Extract the (X, Y) coordinate from the center of the cell holding the provided text.  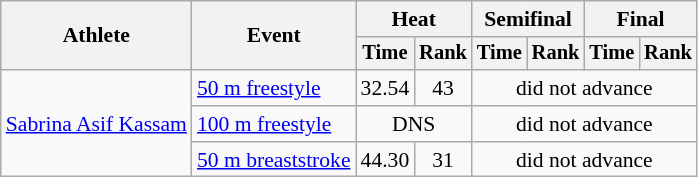
50 m freestyle (274, 88)
DNS (414, 124)
Final (640, 19)
Sabrina Asif Kassam (96, 124)
32.54 (386, 88)
43 (443, 88)
Event (274, 36)
Athlete (96, 36)
100 m freestyle (274, 124)
Semifinal (528, 19)
Heat (414, 19)
